Pinpoint the cell where the given text exists, returning its [x, y] midpoint coordinate. 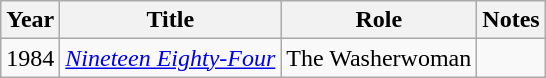
Title [170, 20]
Role [379, 20]
1984 [30, 58]
Year [30, 20]
Notes [511, 20]
Nineteen Eighty-Four [170, 58]
The Washerwoman [379, 58]
